Determine the [x, y] coordinate at the center of the cell enclosing the given text.  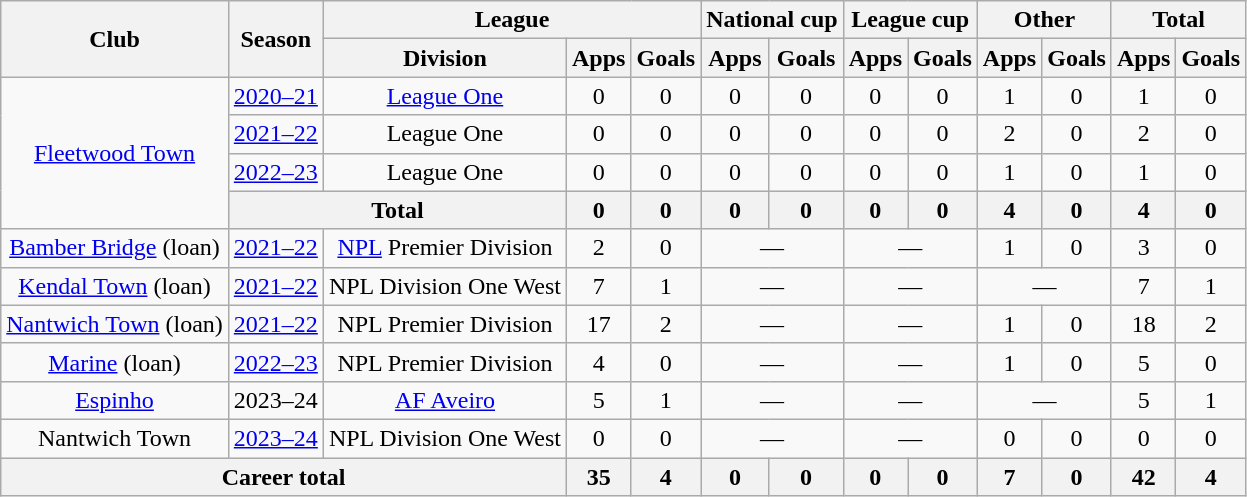
National cup [772, 20]
Nantwich Town [115, 438]
League cup [910, 20]
Bamber Bridge (loan) [115, 248]
Kendal Town (loan) [115, 286]
Marine (loan) [115, 362]
Season [276, 39]
Nantwich Town (loan) [115, 324]
League [512, 20]
AF Aveiro [444, 400]
35 [599, 477]
Espinho [115, 400]
Other [1044, 20]
Fleetwood Town [115, 153]
18 [1143, 324]
Division [444, 58]
17 [599, 324]
2020–21 [276, 96]
3 [1143, 248]
42 [1143, 477]
Career total [284, 477]
Club [115, 39]
